Capture the cell that displays the provided text and extract its [x, y] central coordinate. 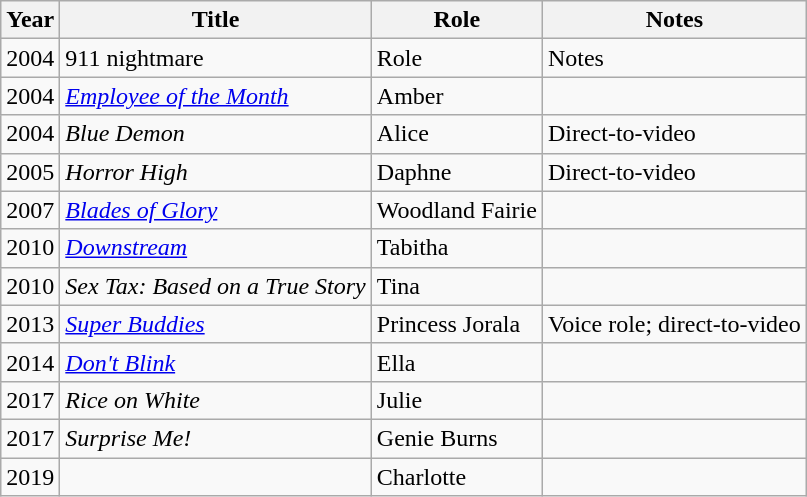
Don't Blink [216, 362]
Downstream [216, 248]
Daphne [456, 172]
Ella [456, 362]
Charlotte [456, 477]
Sex Tax: Based on a True Story [216, 286]
Employee of the Month [216, 96]
Princess Jorala [456, 324]
2005 [30, 172]
Tina [456, 286]
Rice on White [216, 400]
2007 [30, 210]
911 nightmare [216, 58]
Alice [456, 134]
Tabitha [456, 248]
Voice role; direct-to-video [674, 324]
Super Buddies [216, 324]
Genie Burns [456, 438]
Julie [456, 400]
Title [216, 20]
Blue Demon [216, 134]
Year [30, 20]
Horror High [216, 172]
2019 [30, 477]
2013 [30, 324]
Blades of Glory [216, 210]
Woodland Fairie [456, 210]
Amber [456, 96]
Surprise Me! [216, 438]
2014 [30, 362]
